Locate the cell with the specified text and output its [X, Y] center coordinate. 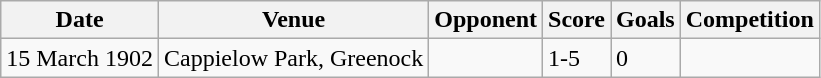
0 [645, 58]
Cappielow Park, Greenock [293, 58]
Goals [645, 20]
Opponent [486, 20]
Score [577, 20]
Date [80, 20]
15 March 1902 [80, 58]
1-5 [577, 58]
Competition [750, 20]
Venue [293, 20]
